Return the (x, y) coordinate for the center point of the cell that contains the specified text.  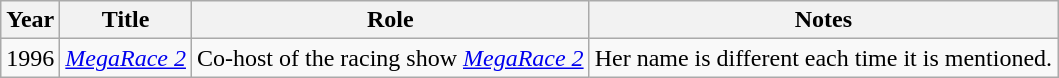
Role (390, 20)
Her name is different each time it is mentioned. (823, 58)
1996 (30, 58)
Title (126, 20)
Notes (823, 20)
Year (30, 20)
Co-host of the racing show MegaRace 2 (390, 58)
MegaRace 2 (126, 58)
